Output the [X, Y] coordinate of the center of the cell containing the given text.  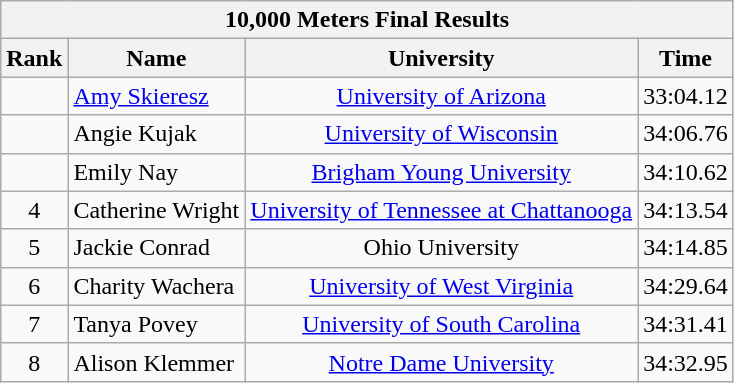
University of Tennessee at Chattanooga [442, 210]
Rank [34, 58]
University of Arizona [442, 96]
8 [34, 362]
University of West Virginia [442, 286]
33:04.12 [686, 96]
Time [686, 58]
34:31.41 [686, 324]
Jackie Conrad [156, 248]
University of South Carolina [442, 324]
34:32.95 [686, 362]
University of Wisconsin [442, 134]
34:06.76 [686, 134]
Alison Klemmer [156, 362]
10,000 Meters Final Results [368, 20]
34:14.85 [686, 248]
4 [34, 210]
Emily Nay [156, 172]
34:13.54 [686, 210]
6 [34, 286]
5 [34, 248]
Ohio University [442, 248]
Name [156, 58]
Brigham Young University [442, 172]
7 [34, 324]
34:10.62 [686, 172]
34:29.64 [686, 286]
Charity Wachera [156, 286]
Angie Kujak [156, 134]
Tanya Povey [156, 324]
University [442, 58]
Notre Dame University [442, 362]
Amy Skieresz [156, 96]
Catherine Wright [156, 210]
